Capture the cell that displays the provided text and extract its [x, y] central coordinate. 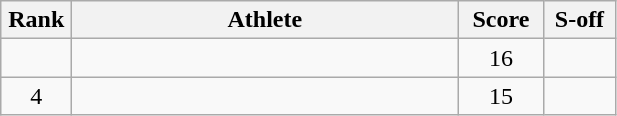
15 [501, 96]
16 [501, 58]
Score [501, 20]
S-off [580, 20]
4 [36, 96]
Athlete [265, 20]
Rank [36, 20]
